Locate the cell with the specified text and output its [X, Y] center coordinate. 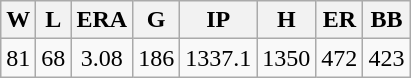
IP [218, 20]
H [286, 20]
1350 [286, 58]
ERA [102, 20]
423 [386, 58]
ER [340, 20]
472 [340, 58]
W [18, 20]
3.08 [102, 58]
L [54, 20]
68 [54, 58]
G [156, 20]
186 [156, 58]
81 [18, 58]
BB [386, 20]
1337.1 [218, 58]
